Find where the given text appears and provide that cell's center as [X, Y] coordinate. 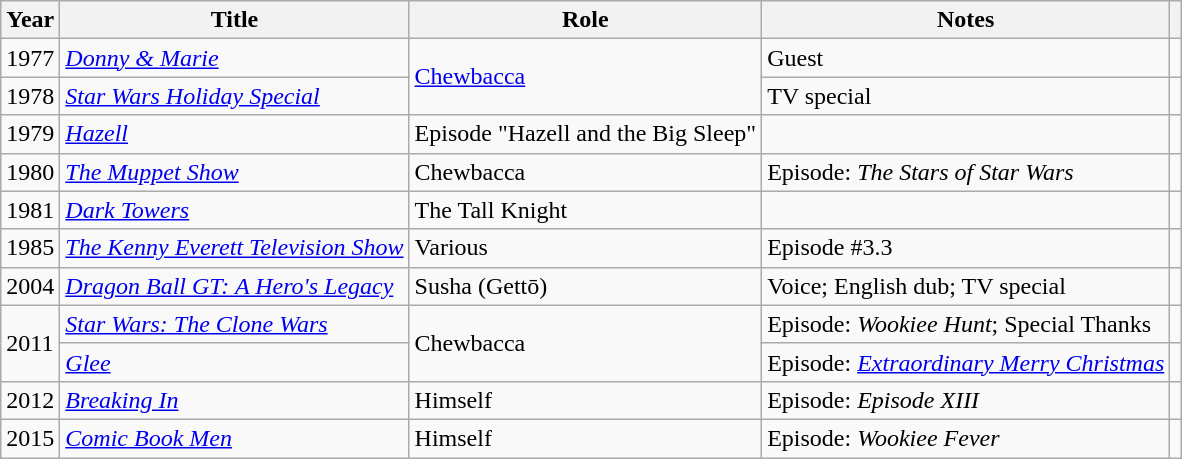
2012 [30, 400]
Role [586, 20]
Susha (Gettō) [586, 286]
Notes [966, 20]
1978 [30, 96]
Episode "Hazell and the Big Sleep" [586, 134]
Episode: Extraordinary Merry Christmas [966, 362]
Guest [966, 58]
2015 [30, 438]
1977 [30, 58]
Year [30, 20]
The Kenny Everett Television Show [234, 248]
Episode #3.3 [966, 248]
Voice; English dub; TV special [966, 286]
Episode: Episode XIII [966, 400]
Various [586, 248]
Star Wars: The Clone Wars [234, 324]
The Muppet Show [234, 172]
Donny & Marie [234, 58]
1980 [30, 172]
Star Wars Holiday Special [234, 96]
Hazell [234, 134]
Dark Towers [234, 210]
The Tall Knight [586, 210]
1981 [30, 210]
Dragon Ball GT: A Hero's Legacy [234, 286]
1979 [30, 134]
1985 [30, 248]
2004 [30, 286]
TV special [966, 96]
Episode: The Stars of Star Wars [966, 172]
Episode: Wookiee Fever [966, 438]
Title [234, 20]
Episode: Wookiee Hunt; Special Thanks [966, 324]
2011 [30, 343]
Glee [234, 362]
Breaking In [234, 400]
Comic Book Men [234, 438]
